Capture the cell that displays the provided text and extract its (X, Y) central coordinate. 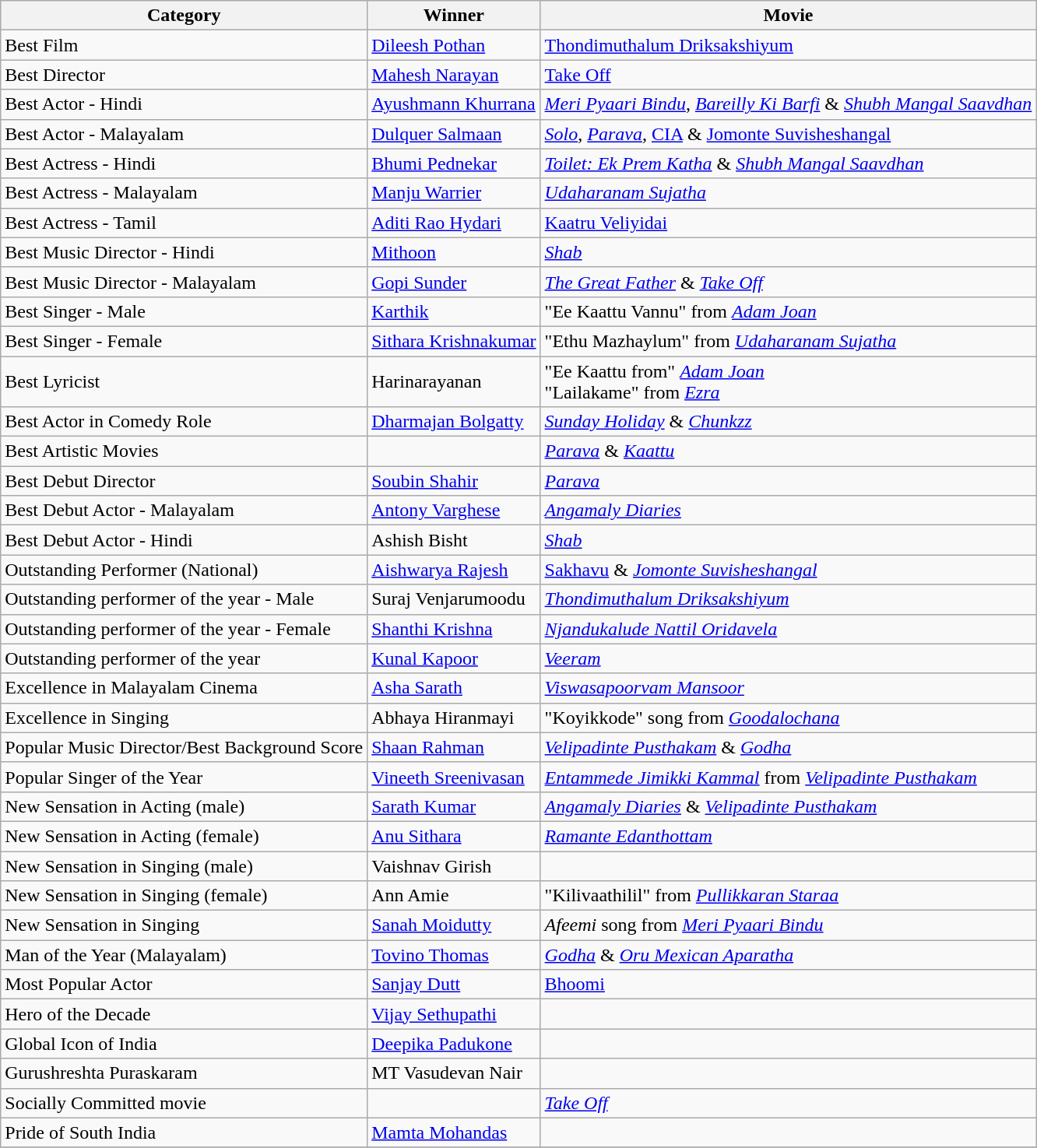
Udaharanam Sujatha (788, 193)
Aishwarya Rajesh (454, 570)
Suraj Venjarumoodu (454, 599)
Kaatru Veliyidai (788, 223)
Aditi Rao Hydari (454, 223)
Parava & Kaattu (788, 451)
New Sensation in Singing (female) (184, 896)
Movie (788, 16)
Best Debut Director (184, 481)
Harinarayanan (454, 381)
Deepika Padukone (454, 1044)
Popular Music Director/Best Background Score (184, 747)
Mamta Mohandas (454, 1132)
New Sensation in Acting (female) (184, 836)
Category (184, 16)
"Ee Kaattu Vannu" from Adam Joan (788, 311)
The Great Father & Take Off (788, 282)
Anu Sithara (454, 836)
Ramante Edanthottam (788, 836)
New Sensation in Singing (male) (184, 866)
Bhoomi (788, 985)
Best Actor in Comedy Role (184, 422)
Best Actor - Malayalam (184, 134)
Parava (788, 481)
Kunal Kapoor (454, 658)
Entammede Jimikki Kammal from Velipadinte Pusthakam (788, 777)
Sanjay Dutt (454, 985)
Best Artistic Movies (184, 451)
Outstanding performer of the year (184, 658)
Mithoon (454, 252)
Antony Varghese (454, 511)
Njandukalude Nattil Oridavela (788, 629)
Vijay Sethupathi (454, 1014)
Excellence in Singing (184, 718)
Outstanding performer of the year - Female (184, 629)
Best Actor - Hindi (184, 104)
Asha Sarath (454, 688)
Ashish Bisht (454, 540)
Gopi Sunder (454, 282)
Best Music Director - Hindi (184, 252)
"Koyikkode" song from Goodalochana (788, 718)
New Sensation in Singing (184, 925)
Vineeth Sreenivasan (454, 777)
Abhaya Hiranmayi (454, 718)
Pride of South India (184, 1132)
Best Lyricist (184, 381)
Best Debut Actor - Malayalam (184, 511)
Global Icon of India (184, 1044)
Popular Singer of the Year (184, 777)
"Ee Kaattu from" Adam Joan"Lailakame" from Ezra (788, 381)
Winner (454, 16)
Sakhavu & Jomonte Suvisheshangal (788, 570)
Ayushmann Khurrana (454, 104)
Godha & Oru Mexican Aparatha (788, 955)
Best Music Director - Malayalam (184, 282)
Toilet: Ek Prem Katha & Shubh Mangal Saavdhan (788, 163)
Angamaly Diaries (788, 511)
Excellence in Malayalam Cinema (184, 688)
Veeram (788, 658)
Man of the Year (Malayalam) (184, 955)
Outstanding performer of the year - Male (184, 599)
Vaishnav Girish (454, 866)
Best Film (184, 45)
Best Actress - Malayalam (184, 193)
Meri Pyaari Bindu, Bareilly Ki Barfi & Shubh Mangal Saavdhan (788, 104)
Tovino Thomas (454, 955)
Dileesh Pothan (454, 45)
Gurushreshta Puraskaram (184, 1073)
Angamaly Diaries & Velipadinte Pusthakam (788, 806)
Best Debut Actor - Hindi (184, 540)
"Kilivaathilil" from Pullikkaran Staraa (788, 896)
Socially Committed movie (184, 1103)
Viswasapoorvam Mansoor (788, 688)
Sarath Kumar (454, 806)
Hero of the Decade (184, 1014)
Sithara Krishnakumar (454, 341)
Manju Warrier (454, 193)
Most Popular Actor (184, 985)
Best Director (184, 75)
Outstanding Performer (National) (184, 570)
Solo, Parava, CIA & Jomonte Suvisheshangal (788, 134)
Shanthi Krishna (454, 629)
MT Vasudevan Nair (454, 1073)
Best Singer - Female (184, 341)
Ann Amie (454, 896)
New Sensation in Acting (male) (184, 806)
Bhumi Pednekar (454, 163)
Shaan Rahman (454, 747)
"Ethu Mazhaylum" from Udaharanam Sujatha (788, 341)
Soubin Shahir (454, 481)
Afeemi song from Meri Pyaari Bindu (788, 925)
Best Actress - Hindi (184, 163)
Velipadinte Pusthakam & Godha (788, 747)
Sanah Moidutty (454, 925)
Dulquer Salmaan (454, 134)
Mahesh Narayan (454, 75)
Best Singer - Male (184, 311)
Karthik (454, 311)
Best Actress - Tamil (184, 223)
Sunday Holiday & Chunkzz (788, 422)
Dharmajan Bolgatty (454, 422)
